Identify which cell holds the provided text, then report its (x, y) central coordinate. 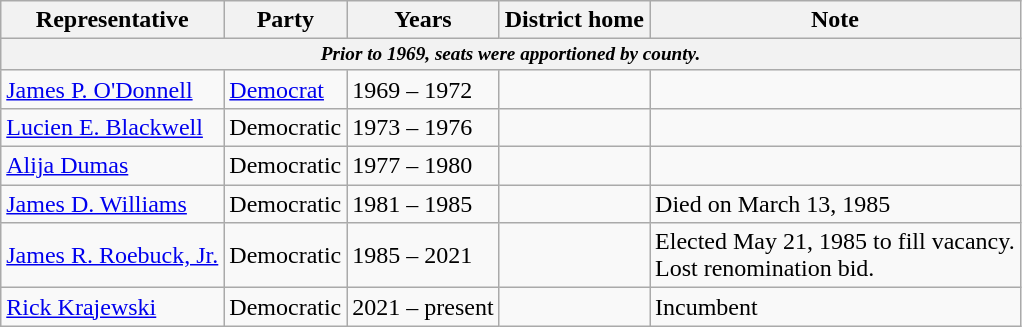
Incumbent (836, 307)
1969 – 1972 (423, 89)
Died on March 13, 1985 (836, 204)
Alija Dumas (112, 166)
1981 – 1985 (423, 204)
James P. O'Donnell (112, 89)
1973 – 1976 (423, 128)
Prior to 1969, seats were apportioned by county. (511, 55)
Party (286, 20)
Years (423, 20)
Rick Krajewski (112, 307)
Democrat (286, 89)
2021 – present (423, 307)
Lucien E. Blackwell (112, 128)
James D. Williams (112, 204)
Note (836, 20)
District home (574, 20)
1985 – 2021 (423, 256)
Representative (112, 20)
1977 – 1980 (423, 166)
Elected May 21, 1985 to fill vacancy. Lost renomination bid. (836, 256)
James R. Roebuck, Jr. (112, 256)
